Extract the [x, y] coordinate from the center of the cell holding the provided text.  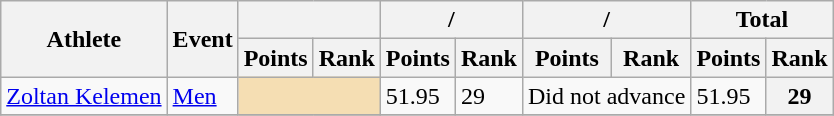
Zoltan Kelemen [84, 96]
Event [202, 39]
Men [202, 96]
Total [762, 20]
Did not advance [606, 96]
Athlete [84, 39]
